Determine the [x, y] coordinate at the center of the cell enclosing the given text.  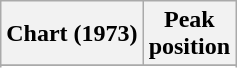
Peakposition [189, 34]
Chart (1973) [72, 34]
